Scan for the cell matching the given text and deliver its [X, Y] coordinate at center. 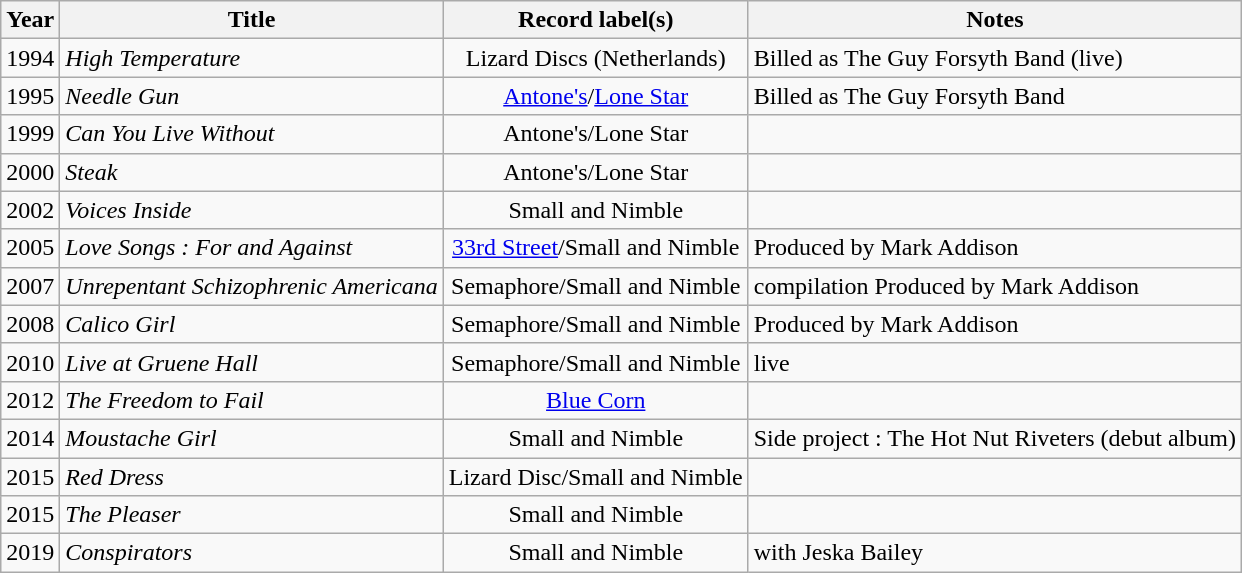
Moustache Girl [252, 438]
33rd Street/Small and Nimble [596, 248]
1994 [30, 58]
2012 [30, 400]
Needle Gun [252, 96]
Lizard Discs (Netherlands) [596, 58]
2010 [30, 362]
Voices Inside [252, 210]
The Freedom to Fail [252, 400]
2008 [30, 324]
Year [30, 20]
Title [252, 20]
Notes [994, 20]
Can You Live Without [252, 134]
2002 [30, 210]
Live at Gruene Hall [252, 362]
2007 [30, 286]
Calico Girl [252, 324]
Side project : The Hot Nut Riveters (debut album) [994, 438]
Billed as The Guy Forsyth Band (live) [994, 58]
compilation Produced by Mark Addison [994, 286]
2019 [30, 553]
Unrepentant Schizophrenic Americana [252, 286]
live [994, 362]
2014 [30, 438]
Steak [252, 172]
2000 [30, 172]
Conspirators [252, 553]
2005 [30, 248]
The Pleaser [252, 515]
Record label(s) [596, 20]
Lizard Disc/Small and Nimble [596, 477]
Blue Corn [596, 400]
Billed as The Guy Forsyth Band [994, 96]
1995 [30, 96]
Red Dress [252, 477]
High Temperature [252, 58]
Love Songs : For and Against [252, 248]
with Jeska Bailey [994, 553]
1999 [30, 134]
